Identify which cell holds the provided text, then report its [x, y] central coordinate. 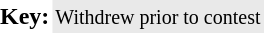
Withdrew prior to contest [158, 16]
